For the text-containing cell, return its midpoint in (X, Y) coordinate format. 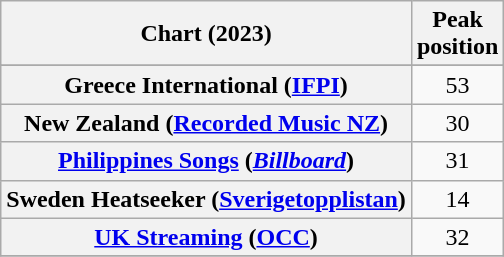
53 (457, 85)
32 (457, 237)
Peakposition (457, 34)
Chart (2023) (206, 34)
31 (457, 161)
Philippines Songs (Billboard) (206, 161)
New Zealand (Recorded Music NZ) (206, 123)
30 (457, 123)
Sweden Heatseeker (Sverigetopplistan) (206, 199)
UK Streaming (OCC) (206, 237)
Greece International (IFPI) (206, 85)
14 (457, 199)
